Pinpoint the cell where the given text exists, returning its (X, Y) midpoint coordinate. 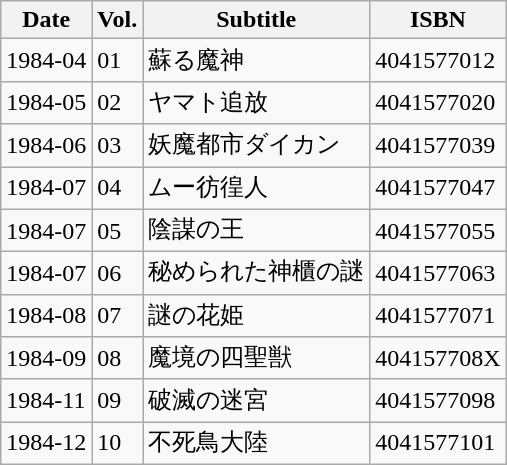
4041577071 (438, 316)
妖魔都市ダイカン (256, 146)
4041577055 (438, 230)
04 (118, 188)
4041577012 (438, 60)
05 (118, 230)
03 (118, 146)
ヤマト追放 (256, 102)
1984-12 (46, 444)
1984-06 (46, 146)
404157708X (438, 358)
1984-05 (46, 102)
08 (118, 358)
蘇る魔神 (256, 60)
06 (118, 274)
ムー彷徨人 (256, 188)
1984-11 (46, 400)
1984-04 (46, 60)
4041577063 (438, 274)
Subtitle (256, 20)
09 (118, 400)
魔境の四聖獣 (256, 358)
1984-08 (46, 316)
4041577039 (438, 146)
破滅の迷宮 (256, 400)
不死鳥大陸 (256, 444)
10 (118, 444)
Vol. (118, 20)
02 (118, 102)
秘められた神櫃の謎 (256, 274)
4041577020 (438, 102)
07 (118, 316)
4041577098 (438, 400)
4041577101 (438, 444)
陰謀の王 (256, 230)
4041577047 (438, 188)
ISBN (438, 20)
Date (46, 20)
謎の花姫 (256, 316)
1984-09 (46, 358)
01 (118, 60)
